Detect which cell encompasses the target text, then output its (x, y) center coordinate. 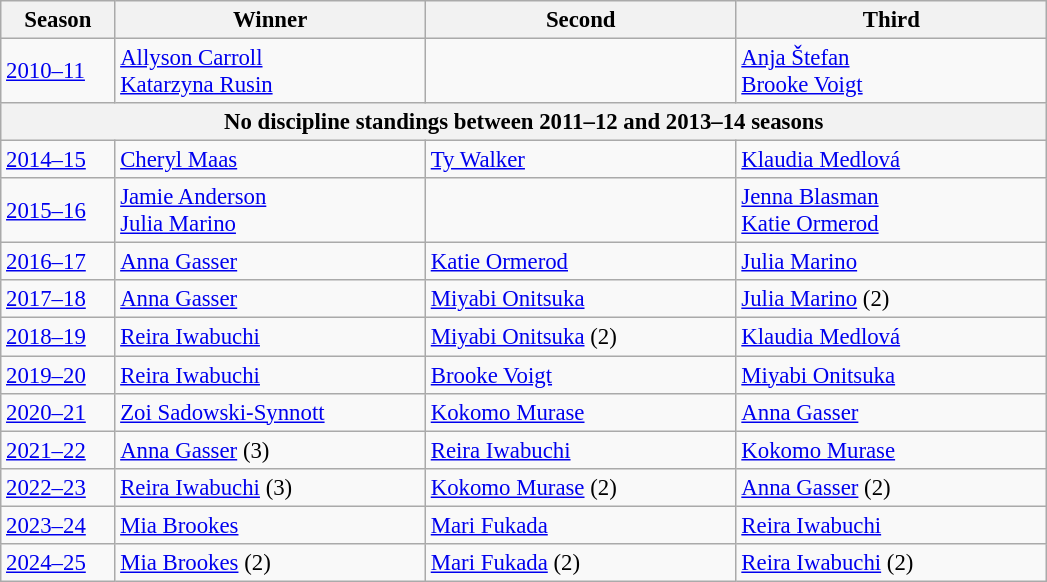
Anja Štefan Brooke Voigt (892, 72)
2016–17 (58, 262)
2021–22 (58, 450)
2017–18 (58, 299)
Anna Gasser (2) (892, 487)
Mia Brookes (2) (270, 563)
Mari Fukada (2) (580, 563)
Anna Gasser (3) (270, 450)
2010–11 (58, 72)
Second (580, 20)
Mia Brookes (270, 525)
Mari Fukada (580, 525)
Katie Ormerod (580, 262)
Third (892, 20)
Zoi Sadowski-Synnott (270, 412)
2019–20 (58, 375)
Kokomo Murase (2) (580, 487)
2023–24 (58, 525)
2022–23 (58, 487)
No discipline standings between 2011–12 and 2013–14 seasons (524, 122)
Reira Iwabuchi (2) (892, 563)
Allyson Carroll Katarzyna Rusin (270, 72)
Ty Walker (580, 160)
Julia Marino (892, 262)
2015–16 (58, 210)
Season (58, 20)
2018–19 (58, 337)
Brooke Voigt (580, 375)
2020–21 (58, 412)
Jamie Anderson Julia Marino (270, 210)
Jenna Blasman Katie Ormerod (892, 210)
Miyabi Onitsuka (2) (580, 337)
2024–25 (58, 563)
Julia Marino (2) (892, 299)
Reira Iwabuchi (3) (270, 487)
Winner (270, 20)
Cheryl Maas (270, 160)
2014–15 (58, 160)
